Provide the (X, Y) coordinate of the cell's center where the given text is located.  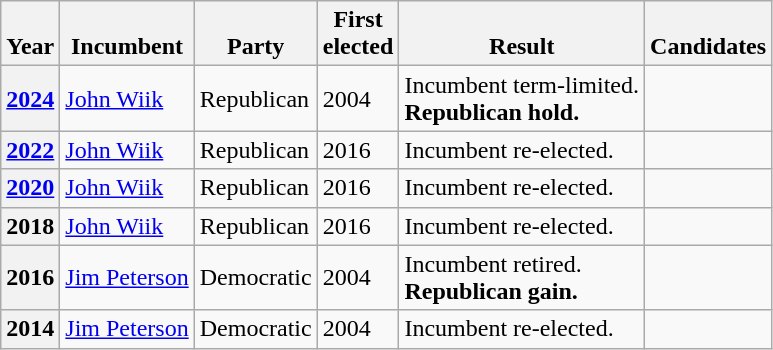
Incumbent retired.Republican gain. (522, 278)
Firstelected (358, 34)
2024 (30, 98)
Incumbent (127, 34)
Year (30, 34)
2014 (30, 329)
2020 (30, 188)
Result (522, 34)
Party (256, 34)
2022 (30, 150)
Candidates (708, 34)
2018 (30, 226)
Incumbent term-limited.Republican hold. (522, 98)
